Scan for the cell matching the given text and deliver its [X, Y] coordinate at center. 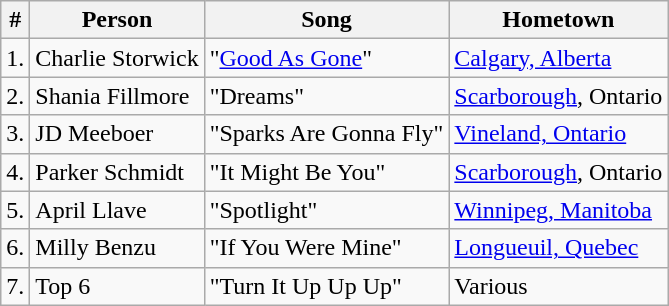
"Good As Gone" [326, 58]
"If You Were Mine" [326, 248]
3. [16, 134]
"Dreams" [326, 96]
Winnipeg, Manitoba [558, 210]
Calgary, Alberta [558, 58]
Parker Schmidt [117, 172]
Person [117, 20]
2. [16, 96]
JD Meeboer [117, 134]
Shania Fillmore [117, 96]
"Sparks Are Gonna Fly" [326, 134]
Song [326, 20]
"It Might Be You" [326, 172]
April Llave [117, 210]
"Spotlight" [326, 210]
Top 6 [117, 286]
Milly Benzu [117, 248]
6. [16, 248]
4. [16, 172]
Longueuil, Quebec [558, 248]
1. [16, 58]
"Turn It Up Up Up" [326, 286]
5. [16, 210]
Vineland, Ontario [558, 134]
7. [16, 286]
Charlie Storwick [117, 58]
Hometown [558, 20]
Various [558, 286]
# [16, 20]
